Scan for the cell matching the given text and deliver its [X, Y] coordinate at center. 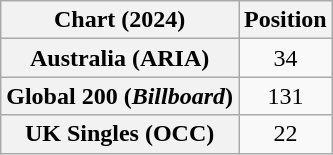
Australia (ARIA) [120, 58]
Position [285, 20]
UK Singles (OCC) [120, 134]
131 [285, 96]
Chart (2024) [120, 20]
22 [285, 134]
34 [285, 58]
Global 200 (Billboard) [120, 96]
